Capture the cell that displays the provided text and extract its (x, y) central coordinate. 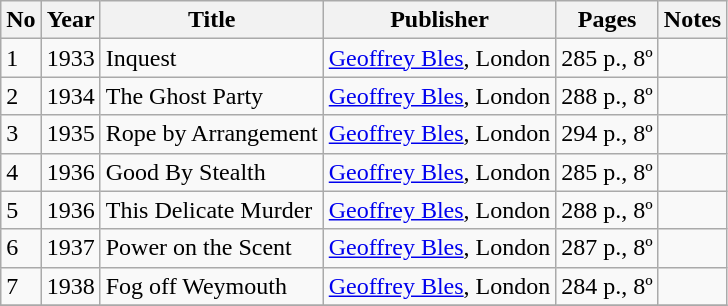
Fog off Weymouth (212, 286)
287 p., 8º (608, 248)
Notes (692, 20)
Year (70, 20)
1 (21, 58)
Title (212, 20)
5 (21, 210)
4 (21, 172)
Good By Stealth (212, 172)
1933 (70, 58)
Rope by Arrangement (212, 134)
Inquest (212, 58)
1934 (70, 96)
284 p., 8º (608, 286)
294 p., 8º (608, 134)
The Ghost Party (212, 96)
1935 (70, 134)
2 (21, 96)
1938 (70, 286)
No (21, 20)
3 (21, 134)
7 (21, 286)
Pages (608, 20)
1937 (70, 248)
This Delicate Murder (212, 210)
Publisher (440, 20)
6 (21, 248)
Power on the Scent (212, 248)
